From the cell containing the given text, extract its center point as (X, Y) coordinate. 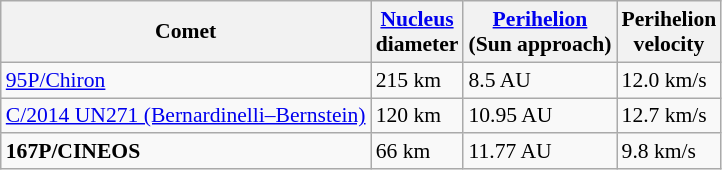
C/2014 UN271 (Bernardinelli–Bernstein) (186, 116)
Perihelion(Sun approach) (540, 32)
120 km (418, 116)
66 km (418, 152)
Perihelionvelocity (670, 32)
Comet (186, 32)
9.8 km/s (670, 152)
215 km (418, 80)
Nucleusdiameter (418, 32)
12.0 km/s (670, 80)
95P/Chiron (186, 80)
11.77 AU (540, 152)
10.95 AU (540, 116)
167P/CINEOS (186, 152)
12.7 km/s (670, 116)
8.5 AU (540, 80)
